Locate the cell with the specified text and output its (x, y) center coordinate. 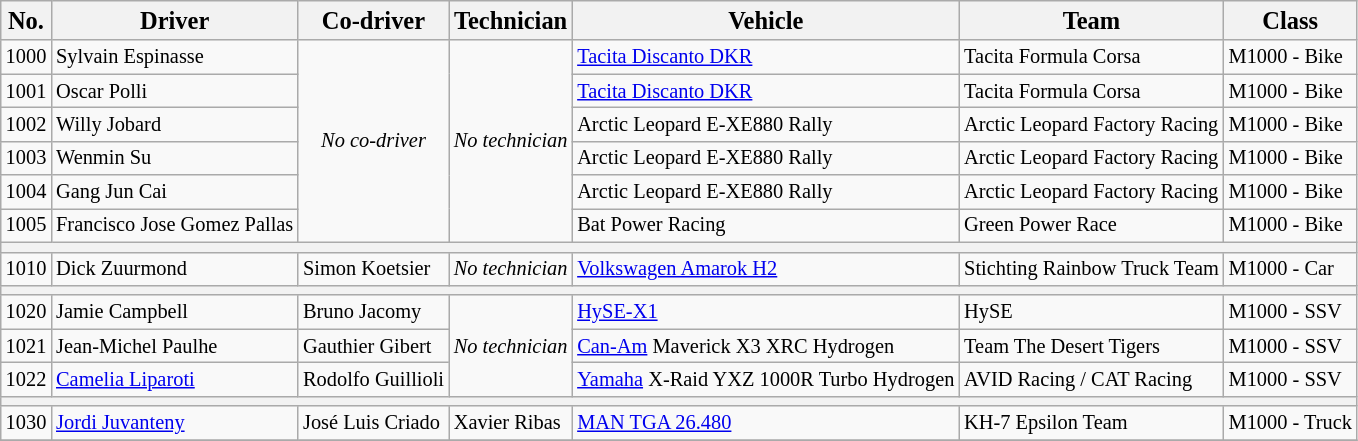
Wenmin Su (174, 158)
MAN TGA 26.480 (766, 423)
Rodolfo Guillioli (374, 379)
Francisco Jose Gomez Pallas (174, 225)
HySE (1091, 312)
1010 (26, 269)
Camelia Liparoti (174, 379)
1002 (26, 124)
Vehicle (766, 20)
José Luis Criado (374, 423)
Class (1290, 20)
Willy Jobard (174, 124)
Technician (510, 20)
M1000 - Truck (1290, 423)
Can-Am Maverick X3 XRC Hydrogen (766, 346)
Co-driver (374, 20)
Sylvain Espinasse (174, 57)
Team (1091, 20)
HySE-X1 (766, 312)
Oscar Polli (174, 91)
Gauthier Gibert (374, 346)
Stichting Rainbow Truck Team (1091, 269)
No co-driver (374, 141)
1003 (26, 158)
1004 (26, 192)
1020 (26, 312)
Xavier Ribas (510, 423)
Bruno Jacomy (374, 312)
Volkswagen Amarok H2 (766, 269)
Jean-Michel Paulhe (174, 346)
Team The Desert Tigers (1091, 346)
Gang Jun Cai (174, 192)
Bat Power Racing (766, 225)
Green Power Race (1091, 225)
No. (26, 20)
Simon Koetsier (374, 269)
1030 (26, 423)
1005 (26, 225)
1021 (26, 346)
1022 (26, 379)
M1000 - Car (1290, 269)
Driver (174, 20)
1000 (26, 57)
Dick Zuurmond (174, 269)
Jamie Campbell (174, 312)
KH-7 Epsilon Team (1091, 423)
Jordi Juvanteny (174, 423)
Yamaha X-Raid YXZ 1000R Turbo Hydrogen (766, 379)
1001 (26, 91)
AVID Racing / CAT Racing (1091, 379)
